Search for the cell housing the specified text and yield its (X, Y) center coordinate. 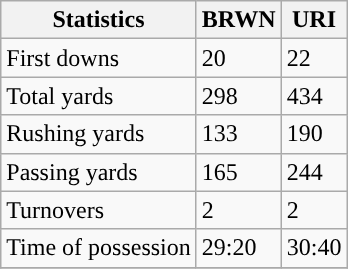
BRWN (238, 20)
165 (238, 172)
Turnovers (99, 210)
244 (314, 172)
133 (238, 134)
Passing yards (99, 172)
190 (314, 134)
298 (238, 96)
22 (314, 58)
URI (314, 20)
434 (314, 96)
Time of possession (99, 248)
29:20 (238, 248)
Total yards (99, 96)
Statistics (99, 20)
First downs (99, 58)
20 (238, 58)
30:40 (314, 248)
Rushing yards (99, 134)
